Determine the [X, Y] coordinate at the center of the cell enclosing the given text.  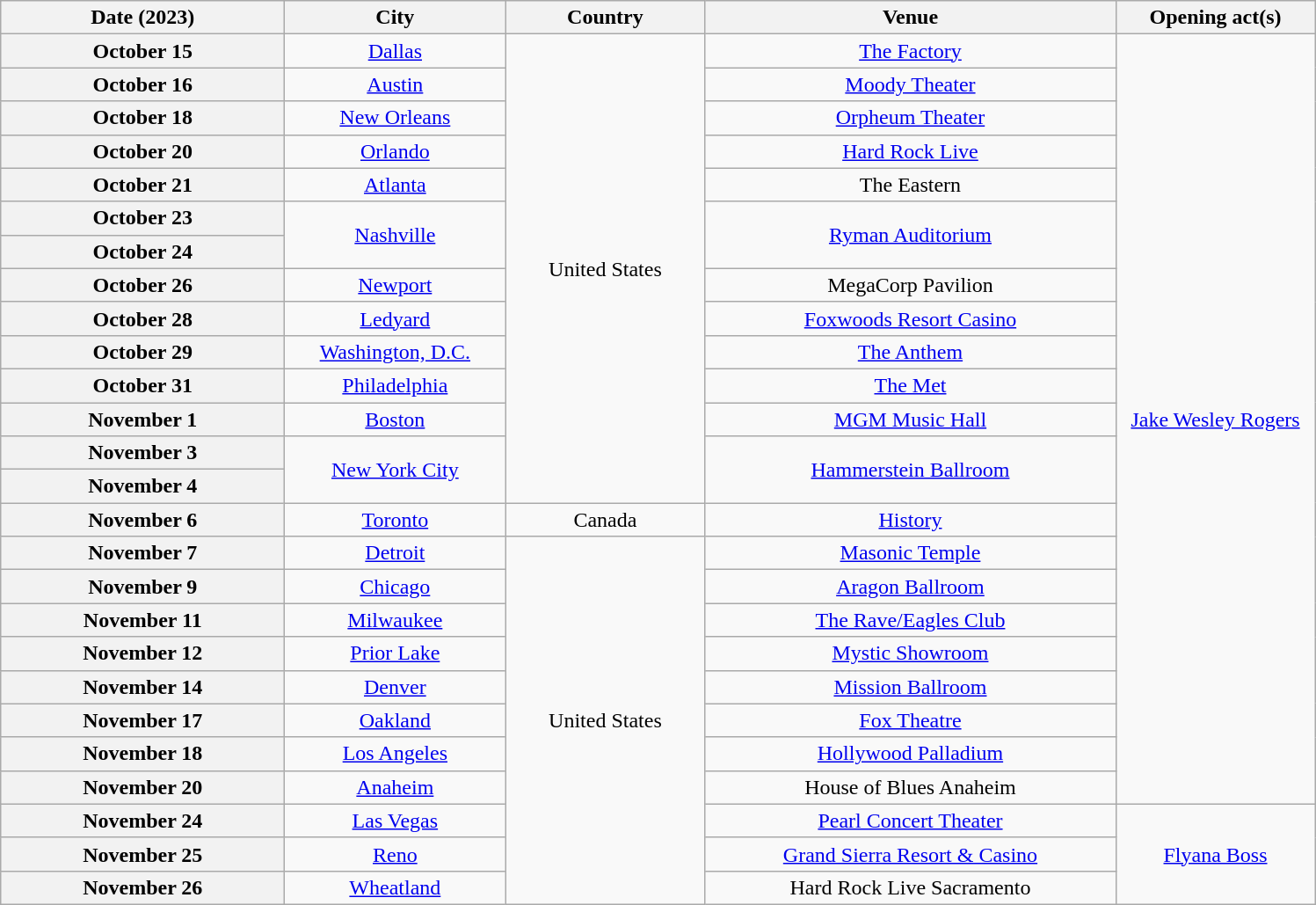
October 31 [142, 385]
Jake Wesley Rogers [1215, 419]
Denver [396, 687]
Pearl Concert Theater [911, 821]
November 3 [142, 453]
November 11 [142, 620]
Mission Ballroom [911, 687]
City [396, 18]
October 20 [142, 151]
New York City [396, 470]
October 24 [142, 252]
The Anthem [911, 352]
Aragon Ballroom [911, 587]
November 14 [142, 687]
The Rave/Eagles Club [911, 620]
MegaCorp Pavilion [911, 285]
Chicago [396, 587]
October 28 [142, 318]
November 1 [142, 420]
Boston [396, 420]
November 6 [142, 520]
November 24 [142, 821]
Nashville [396, 235]
Milwaukee [396, 620]
October 15 [142, 51]
Venue [911, 18]
Las Vegas [396, 821]
November 17 [142, 720]
Reno [396, 854]
October 26 [142, 285]
Date (2023) [142, 18]
Ryman Auditorium [911, 235]
Moody Theater [911, 84]
October 21 [142, 185]
Dallas [396, 51]
Masonic Temple [911, 553]
November 26 [142, 887]
Canada [605, 520]
October 18 [142, 118]
The Met [911, 385]
Hammerstein Ballroom [911, 470]
November 4 [142, 486]
The Eastern [911, 185]
Foxwoods Resort Casino [911, 318]
Orlando [396, 151]
November 9 [142, 587]
Flyana Boss [1215, 854]
Oakland [396, 720]
House of Blues Anaheim [911, 787]
Atlanta [396, 185]
Opening act(s) [1215, 18]
MGM Music Hall [911, 420]
October 23 [142, 218]
November 12 [142, 653]
Mystic Showroom [911, 653]
Hard Rock Live Sacramento [911, 887]
November 18 [142, 754]
Los Angeles [396, 754]
Washington, D.C. [396, 352]
Country [605, 18]
Austin [396, 84]
Newport [396, 285]
The Factory [911, 51]
Detroit [396, 553]
Hard Rock Live [911, 151]
Prior Lake [396, 653]
November 7 [142, 553]
Hollywood Palladium [911, 754]
Fox Theatre [911, 720]
November 20 [142, 787]
Grand Sierra Resort & Casino [911, 854]
Ledyard [396, 318]
November 25 [142, 854]
Orpheum Theater [911, 118]
October 16 [142, 84]
Toronto [396, 520]
History [911, 520]
October 29 [142, 352]
Anaheim [396, 787]
Philadelphia [396, 385]
New Orleans [396, 118]
Wheatland [396, 887]
